Pinpoint the cell where the given text exists, returning its [X, Y] midpoint coordinate. 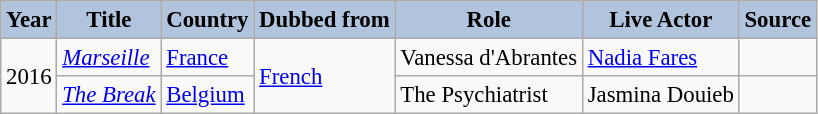
Dubbed from [324, 20]
The Psychiatrist [488, 95]
Marseille [109, 58]
Belgium [208, 95]
Jasmina Douieb [660, 95]
Source [778, 20]
France [208, 58]
Title [109, 20]
Year [29, 20]
Nadia Fares [660, 58]
Live Actor [660, 20]
Country [208, 20]
Vanessa d'Abrantes [488, 58]
2016 [29, 76]
The Break [109, 95]
Role [488, 20]
French [324, 76]
